Extract the [X, Y] coordinate from the center of the cell holding the provided text.  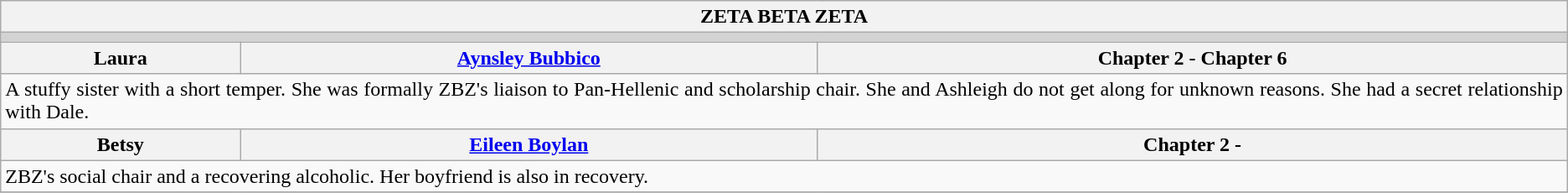
Aynsley Bubbico [529, 58]
Laura [121, 58]
Betsy [121, 144]
Eileen Boylan [529, 144]
Chapter 2 - Chapter 6 [1193, 58]
ZBZ's social chair and a recovering alcoholic. Her boyfriend is also in recovery. [784, 176]
ZETA BETA ZETA [784, 17]
Chapter 2 - [1193, 144]
